For the text-containing cell, return its midpoint in (X, Y) coordinate format. 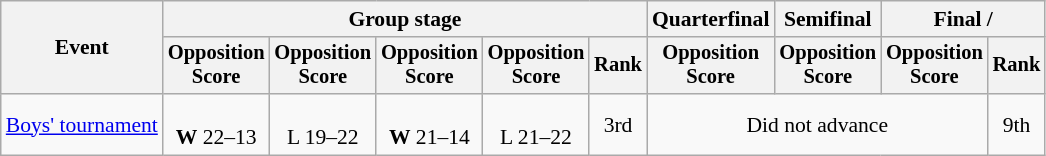
Quarterfinal (711, 19)
L 21–22 (536, 124)
Final / (963, 19)
Group stage (405, 19)
Did not advance (818, 124)
9th (1017, 124)
3rd (618, 124)
Semifinal (828, 19)
W 21–14 (430, 124)
Boys' tournament (82, 124)
Event (82, 48)
W 22–13 (216, 124)
L 19–22 (322, 124)
